Scan for the cell matching the given text and deliver its [X, Y] coordinate at center. 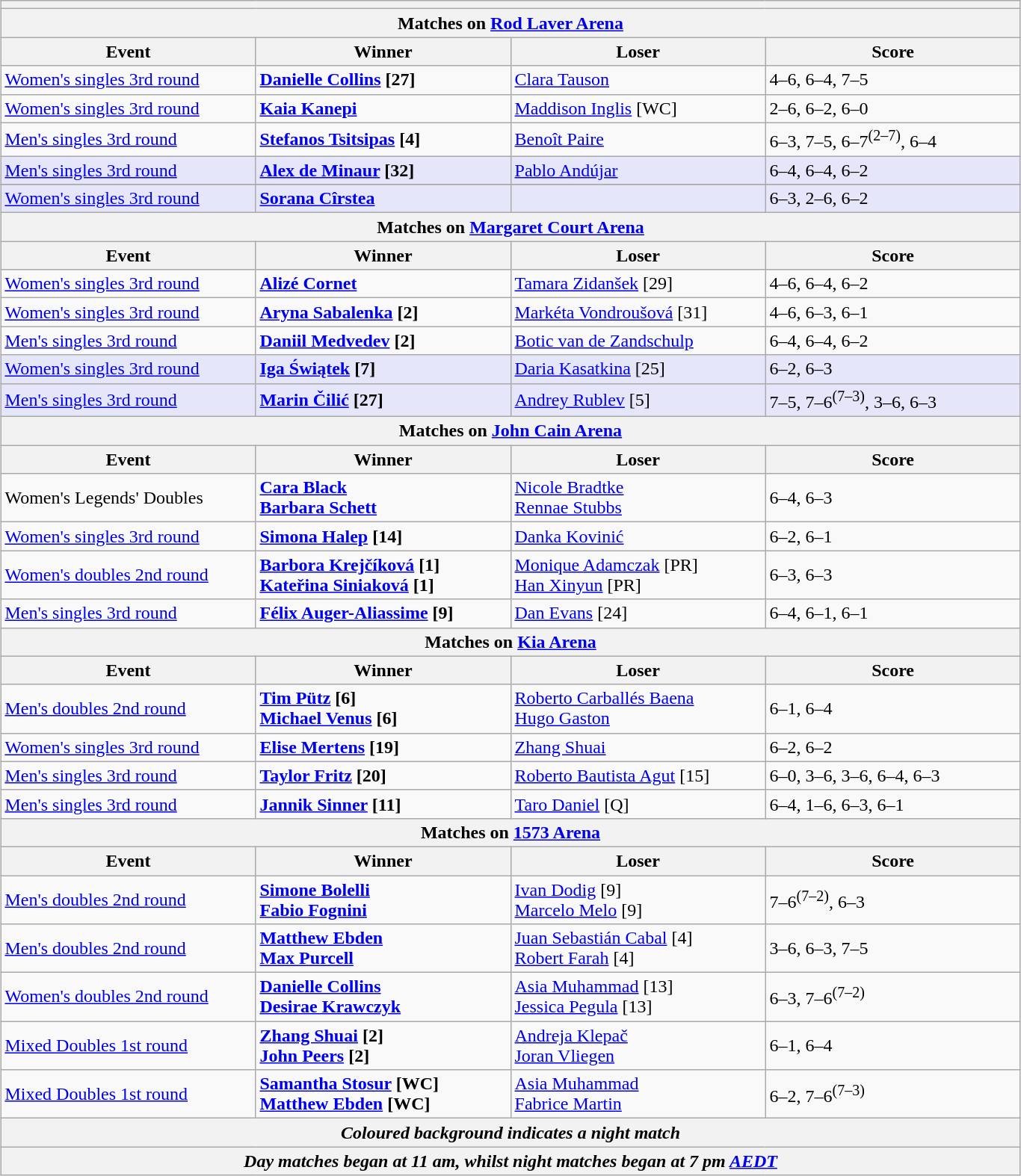
Women's Legends' Doubles [129, 498]
Iga Świątek [7] [383, 369]
Pablo Andújar [638, 170]
Cara Black Barbara Schett [383, 498]
Zhang Shuai [2] John Peers [2] [383, 1046]
Matches on Kia Arena [510, 642]
Taylor Fritz [20] [383, 776]
6–2, 6–2 [892, 747]
Benoît Paire [638, 139]
6–0, 3–6, 3–6, 6–4, 6–3 [892, 776]
Andreja Klepač Joran Vliegen [638, 1046]
6–3, 2–6, 6–2 [892, 199]
Aryna Sabalenka [2] [383, 312]
6–3, 7–6(7–2) [892, 997]
Asia Muhammad Fabrice Martin [638, 1094]
3–6, 6–3, 7–5 [892, 949]
6–2, 7–6(7–3) [892, 1094]
Matches on 1573 Arena [510, 832]
6–4, 6–1, 6–1 [892, 613]
Coloured background indicates a night match [510, 1133]
Botic van de Zandschulp [638, 341]
Matches on Rod Laver Arena [510, 23]
Simone Bolelli Fabio Fognini [383, 900]
Roberto Carballés Baena Hugo Gaston [638, 708]
6–4, 1–6, 6–3, 6–1 [892, 804]
Andrey Rublev [5] [638, 400]
4–6, 6–3, 6–1 [892, 312]
6–2, 6–1 [892, 536]
7–6(7–2), 6–3 [892, 900]
4–6, 6–4, 6–2 [892, 284]
Daria Kasatkina [25] [638, 369]
6–3, 7–5, 6–7(2–7), 6–4 [892, 139]
Asia Muhammad [13] Jessica Pegula [13] [638, 997]
Matches on Margaret Court Arena [510, 227]
Barbora Krejčíková [1] Kateřina Siniaková [1] [383, 575]
Marin Čilić [27] [383, 400]
7–5, 7–6(7–3), 3–6, 6–3 [892, 400]
Juan Sebastián Cabal [4] Robert Farah [4] [638, 949]
Nicole Bradtke Rennae Stubbs [638, 498]
4–6, 6–4, 7–5 [892, 80]
Taro Daniel [Q] [638, 804]
Alizé Cornet [383, 284]
Danka Kovinić [638, 536]
Roberto Bautista Agut [15] [638, 776]
6–4, 6–3 [892, 498]
Tamara Zidanšek [29] [638, 284]
6–2, 6–3 [892, 369]
Daniil Medvedev [2] [383, 341]
Alex de Minaur [32] [383, 170]
2–6, 6–2, 6–0 [892, 108]
Monique Adamczak [PR] Han Xinyun [PR] [638, 575]
Matthew Ebden Max Purcell [383, 949]
Samantha Stosur [WC] Matthew Ebden [WC] [383, 1094]
Markéta Vondroušová [31] [638, 312]
Danielle Collins [27] [383, 80]
Tim Pütz [6] Michael Venus [6] [383, 708]
Kaia Kanepi [383, 108]
Simona Halep [14] [383, 536]
Dan Evans [24] [638, 613]
Matches on John Cain Arena [510, 431]
Elise Mertens [19] [383, 747]
Ivan Dodig [9] Marcelo Melo [9] [638, 900]
Clara Tauson [638, 80]
Zhang Shuai [638, 747]
6–3, 6–3 [892, 575]
Jannik Sinner [11] [383, 804]
Danielle Collins Desirae Krawczyk [383, 997]
Maddison Inglis [WC] [638, 108]
Félix Auger-Aliassime [9] [383, 613]
Day matches began at 11 am, whilst night matches began at 7 pm AEDT [510, 1161]
Stefanos Tsitsipas [4] [383, 139]
Sorana Cîrstea [383, 199]
